Capture the cell that displays the provided text and extract its (x, y) central coordinate. 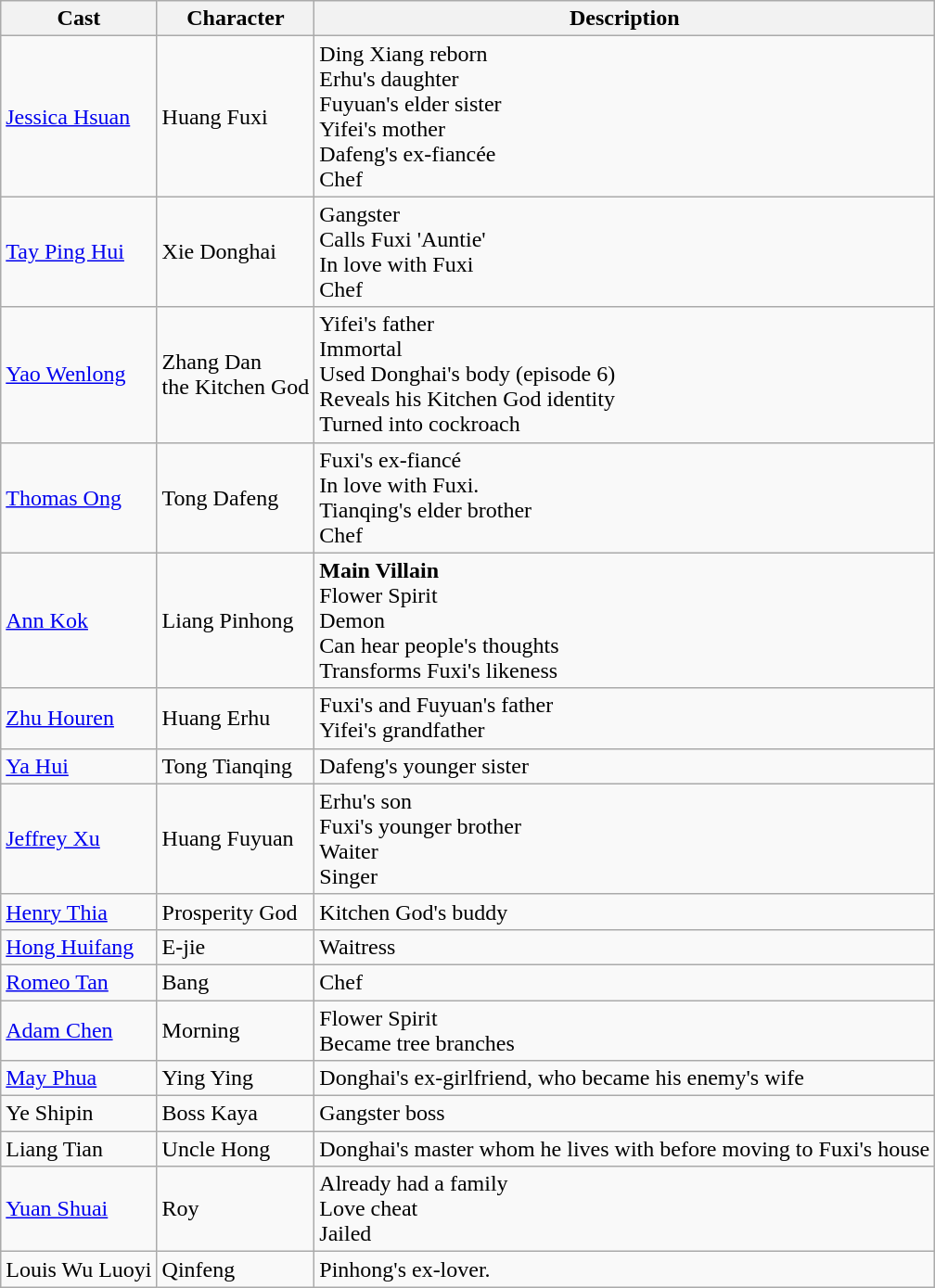
Tong Dafeng (236, 497)
Chef (625, 982)
Romeo Tan (79, 982)
Uncle Hong (236, 1149)
Waitress (625, 947)
Boss Kaya (236, 1114)
Yao Wenlong (79, 375)
E-jie (236, 947)
Jeffrey Xu (79, 838)
Fuxi's and Fuyuan's father Yifei's grandfather (625, 718)
Yuan Shuai (79, 1209)
Zhu Houren (79, 718)
Ya Hui (79, 766)
Cast (79, 19)
Erhu's son Fuxi's younger brother Waiter Singer (625, 838)
Morning (236, 1029)
Gangster Calls Fuxi 'Auntie' In love with Fuxi Chef (625, 252)
Qinfeng (236, 1269)
Ding Xiang reborn Erhu's daughter Fuyuan's elder sister Yifei's mother Dafeng's ex-fiancée Chef (625, 117)
Thomas Ong (79, 497)
Already had a family Love cheat Jailed (625, 1209)
Henry Thia (79, 912)
Louis Wu Luoyi (79, 1269)
Fuxi's ex-fiancé In love with Fuxi. Tianqing's elder brother Chef (625, 497)
Huang Fuxi (236, 117)
Description (625, 19)
Ye Shipin (79, 1114)
Ying Ying (236, 1078)
Yifei's father Immortal Used Donghai's body (episode 6) Reveals his Kitchen God identity Turned into cockroach (625, 375)
Character (236, 19)
Huang Erhu (236, 718)
Roy (236, 1209)
Flower Spirit Became tree branches (625, 1029)
Donghai's master whom he lives with before moving to Fuxi's house (625, 1149)
Main VillainFlower Spirit Demon Can hear people's thoughts Transforms Fuxi's likeness (625, 620)
Xie Donghai (236, 252)
Hong Huifang (79, 947)
Liang Tian (79, 1149)
Jessica Hsuan (79, 117)
Bang (236, 982)
Kitchen God's buddy (625, 912)
Tay Ping Hui (79, 252)
May Phua (79, 1078)
Adam Chen (79, 1029)
Ann Kok (79, 620)
Huang Fuyuan (236, 838)
Liang Pinhong (236, 620)
Dafeng's younger sister (625, 766)
Pinhong's ex-lover. (625, 1269)
Zhang Dan the Kitchen God (236, 375)
Tong Tianqing (236, 766)
Donghai's ex-girlfriend, who became his enemy's wife (625, 1078)
Gangster boss (625, 1114)
Prosperity God (236, 912)
